Identify which cell holds the provided text, then report its [x, y] central coordinate. 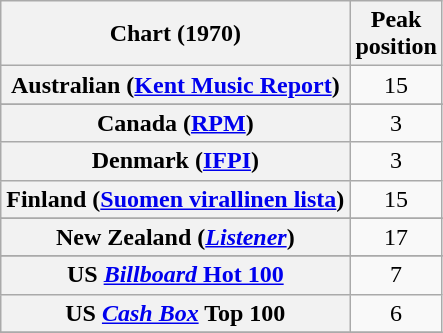
6 [396, 313]
7 [396, 275]
Finland (Suomen virallinen lista) [176, 199]
Denmark (IFPI) [176, 161]
Peakposition [396, 34]
Australian (Kent Music Report) [176, 85]
Chart (1970) [176, 34]
US Billboard Hot 100 [176, 275]
New Zealand (Listener) [176, 237]
17 [396, 237]
Canada (RPM) [176, 123]
US Cash Box Top 100 [176, 313]
